For the text-containing cell, return its midpoint in [x, y] coordinate format. 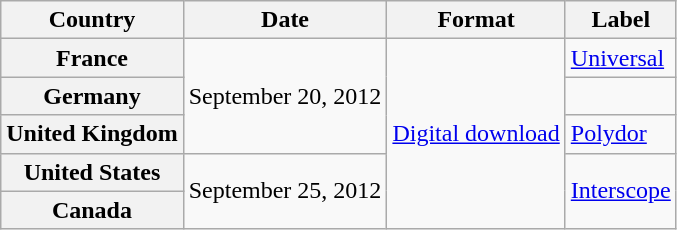
Interscope [620, 191]
Universal [620, 58]
United Kingdom [92, 134]
Country [92, 20]
Digital download [476, 134]
September 20, 2012 [285, 96]
September 25, 2012 [285, 191]
United States [92, 172]
Germany [92, 96]
Date [285, 20]
Label [620, 20]
France [92, 58]
Canada [92, 210]
Format [476, 20]
Polydor [620, 134]
